Output the (X, Y) coordinate of the center of the cell containing the given text.  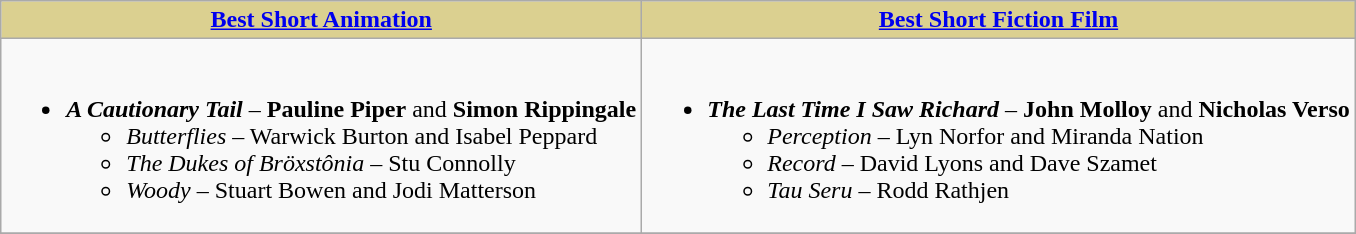
Best Short Animation (322, 20)
Best Short Fiction Film (999, 20)
